Pinpoint the cell where the given text exists, returning its (x, y) midpoint coordinate. 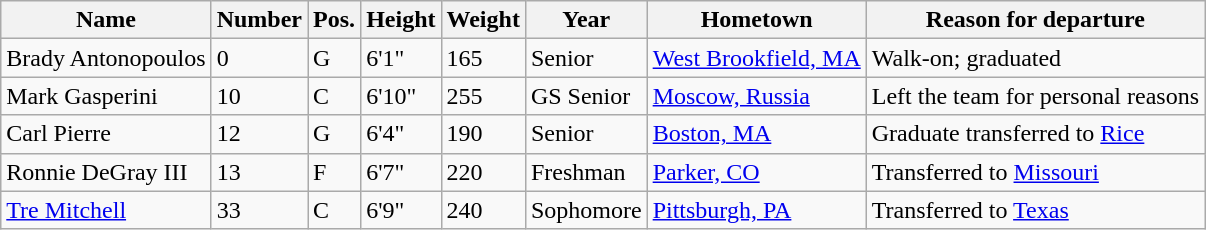
Sophomore (586, 210)
Pittsburgh, PA (756, 210)
6'1" (401, 58)
190 (483, 134)
Year (586, 20)
Brady Antonopoulos (106, 58)
Ronnie DeGray III (106, 172)
Graduate transferred to Rice (1035, 134)
Number (259, 20)
Transferred to Texas (1035, 210)
10 (259, 96)
0 (259, 58)
13 (259, 172)
6'10" (401, 96)
Mark Gasperini (106, 96)
West Brookfield, MA (756, 58)
6'9" (401, 210)
Left the team for personal reasons (1035, 96)
Transferred to Missouri (1035, 172)
6'4" (401, 134)
240 (483, 210)
Carl Pierre (106, 134)
Reason for departure (1035, 20)
220 (483, 172)
Boston, MA (756, 134)
Tre Mitchell (106, 210)
F (334, 172)
Height (401, 20)
33 (259, 210)
12 (259, 134)
Hometown (756, 20)
6'7" (401, 172)
255 (483, 96)
Moscow, Russia (756, 96)
GS Senior (586, 96)
Pos. (334, 20)
Parker, CO (756, 172)
165 (483, 58)
Walk-on; graduated (1035, 58)
Freshman (586, 172)
Weight (483, 20)
Name (106, 20)
